Return the (x, y) coordinate for the center point of the cell that contains the specified text.  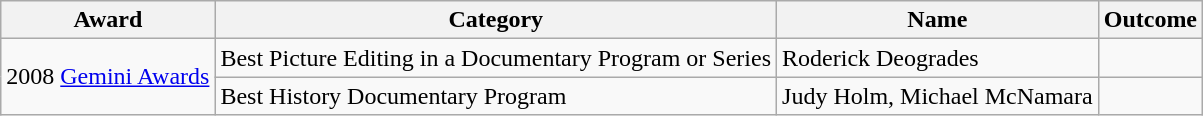
Name (938, 20)
Award (108, 20)
Category (496, 20)
2008 Gemini Awards (108, 77)
Best Picture Editing in a Documentary Program or Series (496, 58)
Outcome (1150, 20)
Best History Documentary Program (496, 96)
Judy Holm, Michael McNamara (938, 96)
Roderick Deogrades (938, 58)
